Detect which cell encompasses the target text, then output its (x, y) center coordinate. 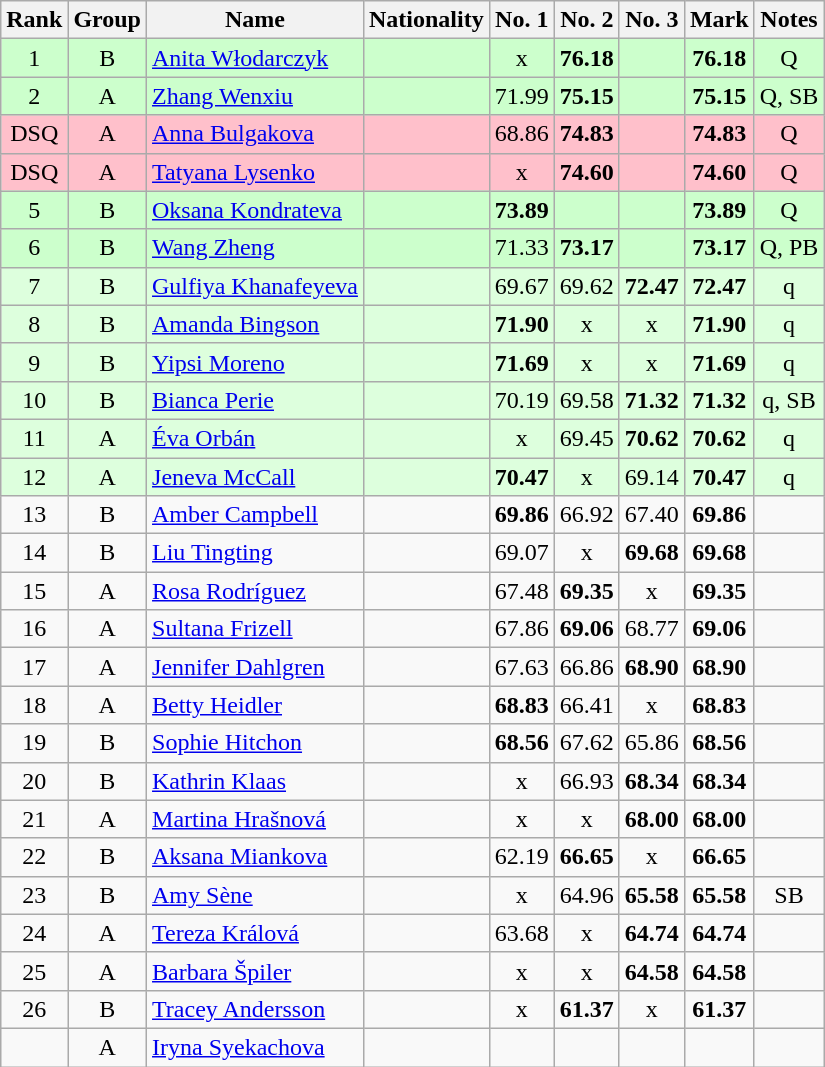
14 (34, 553)
17 (34, 667)
19 (34, 743)
Liu Tingting (256, 553)
9 (34, 362)
q, SB (789, 400)
Rank (34, 20)
Betty Heidler (256, 705)
67.40 (652, 515)
69.45 (586, 438)
69.67 (522, 286)
Oksana Kondrateva (256, 210)
69.62 (586, 286)
Iryna Syekachova (256, 1047)
Nationality (426, 20)
18 (34, 705)
Name (256, 20)
Amy Sène (256, 895)
Kathrin Klaas (256, 781)
7 (34, 286)
5 (34, 210)
Aksana Miankova (256, 857)
66.93 (586, 781)
8 (34, 324)
66.92 (586, 515)
68.86 (522, 134)
No. 3 (652, 20)
Barbara Špiler (256, 971)
Tatyana Lysenko (256, 172)
23 (34, 895)
Zhang Wenxiu (256, 96)
Tereza Králová (256, 933)
66.86 (586, 667)
71.33 (522, 248)
Wang Zheng (256, 248)
64.96 (586, 895)
67.63 (522, 667)
62.19 (522, 857)
69.14 (652, 477)
6 (34, 248)
Tracey Andersson (256, 1009)
Amanda Bingson (256, 324)
Sultana Frizell (256, 629)
Anna Bulgakova (256, 134)
16 (34, 629)
Bianca Perie (256, 400)
63.68 (522, 933)
Q, PB (789, 248)
67.48 (522, 591)
Yipsi Moreno (256, 362)
21 (34, 819)
Rosa Rodríguez (256, 591)
No. 2 (586, 20)
Amber Campbell (256, 515)
10 (34, 400)
13 (34, 515)
Notes (789, 20)
71.99 (522, 96)
22 (34, 857)
68.77 (652, 629)
1 (34, 58)
Jeneva McCall (256, 477)
67.86 (522, 629)
Jennifer Dahlgren (256, 667)
66.41 (586, 705)
24 (34, 933)
69.07 (522, 553)
Anita Włodarczyk (256, 58)
No. 1 (522, 20)
25 (34, 971)
65.86 (652, 743)
12 (34, 477)
Gulfiya Khanafeyeva (256, 286)
2 (34, 96)
11 (34, 438)
Mark (719, 20)
SB (789, 895)
67.62 (586, 743)
Q, SB (789, 96)
Group (108, 20)
20 (34, 781)
Martina Hrašnová (256, 819)
Éva Orbán (256, 438)
Sophie Hitchon (256, 743)
26 (34, 1009)
70.19 (522, 400)
69.58 (586, 400)
15 (34, 591)
